Pinpoint the cell where the given text exists, returning its (x, y) midpoint coordinate. 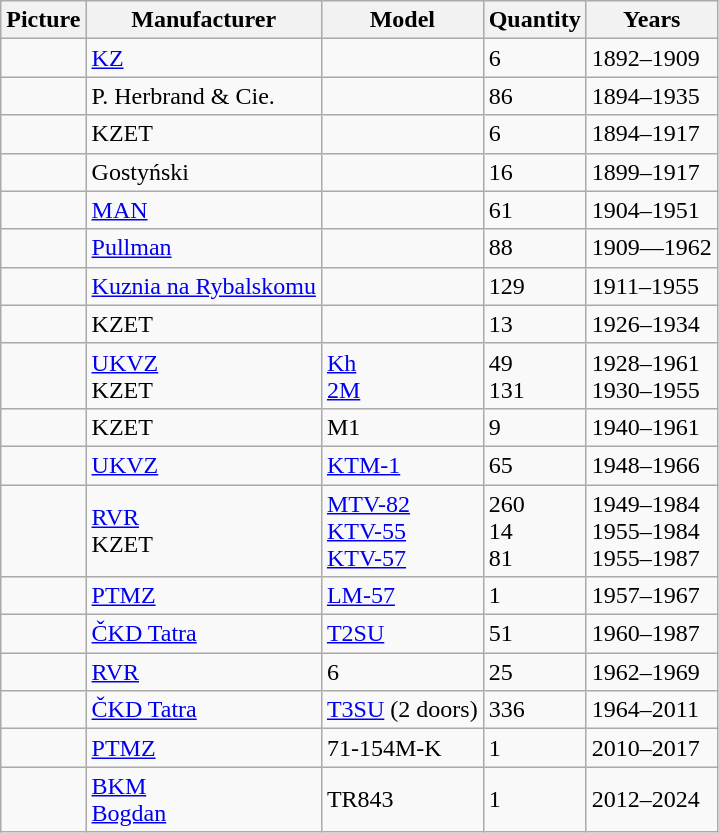
Quantity (534, 20)
61 (534, 210)
1909—1962 (652, 248)
BKM Bogdan (204, 800)
1948–1966 (652, 465)
25 (534, 672)
Manufacturer (204, 20)
1928–19611930–1955 (652, 376)
Pullman (204, 248)
1904–1951 (652, 210)
RVR KZET (204, 530)
1960–1987 (652, 634)
2012–2024 (652, 800)
KZ (204, 58)
MAN (204, 210)
P. Herbrand & Cie. (204, 96)
Picture (44, 20)
LM-57 (402, 596)
9 (534, 427)
RVR (204, 672)
2010–2017 (652, 748)
65 (534, 465)
1911–1955 (652, 286)
KTM-1 (402, 465)
1940–1961 (652, 427)
1962–1969 (652, 672)
1926–1934 (652, 324)
71-154M-K (402, 748)
1894–1917 (652, 134)
13 (534, 324)
Gostyński (204, 172)
Years (652, 20)
86 (534, 96)
51 (534, 634)
1964–2011 (652, 710)
UKVZ KZET (204, 376)
16 (534, 172)
M1 (402, 427)
TR843 (402, 800)
49131 (534, 376)
Model (402, 20)
1949–19841955–19841955–1987 (652, 530)
1892–1909 (652, 58)
1899–1917 (652, 172)
2601481 (534, 530)
T3SU (2 doors) (402, 710)
Kuznia na Rybalskomu (204, 286)
129 (534, 286)
MTV-82KTV-55KTV-57 (402, 530)
88 (534, 248)
1957–1967 (652, 596)
336 (534, 710)
T2SU (402, 634)
UKVZ (204, 465)
1894–1935 (652, 96)
Kh2M (402, 376)
